Determine the (x, y) coordinate at the center of the cell enclosing the given text.  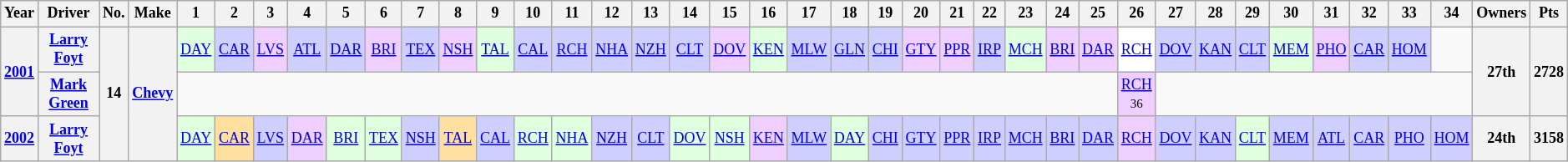
26 (1136, 13)
Chevy (153, 94)
25 (1099, 13)
2 (235, 13)
5 (346, 13)
4 (307, 13)
32 (1369, 13)
Owners (1501, 13)
20 (921, 13)
8 (458, 13)
10 (533, 13)
No. (114, 13)
6 (384, 13)
18 (849, 13)
22 (990, 13)
3 (271, 13)
29 (1252, 13)
13 (650, 13)
28 (1216, 13)
2001 (20, 72)
27th (1501, 72)
19 (886, 13)
15 (730, 13)
12 (612, 13)
17 (808, 13)
21 (957, 13)
9 (496, 13)
3158 (1550, 139)
2002 (20, 139)
Driver (68, 13)
1 (196, 13)
30 (1291, 13)
Pts (1550, 13)
Make (153, 13)
23 (1025, 13)
GLN (849, 49)
31 (1331, 13)
24th (1501, 139)
16 (768, 13)
2728 (1550, 72)
34 (1451, 13)
27 (1176, 13)
11 (572, 13)
Mark Green (68, 94)
RCH36 (1136, 94)
7 (421, 13)
24 (1062, 13)
33 (1409, 13)
Year (20, 13)
